Extract the [X, Y] coordinate from the center of the cell holding the provided text.  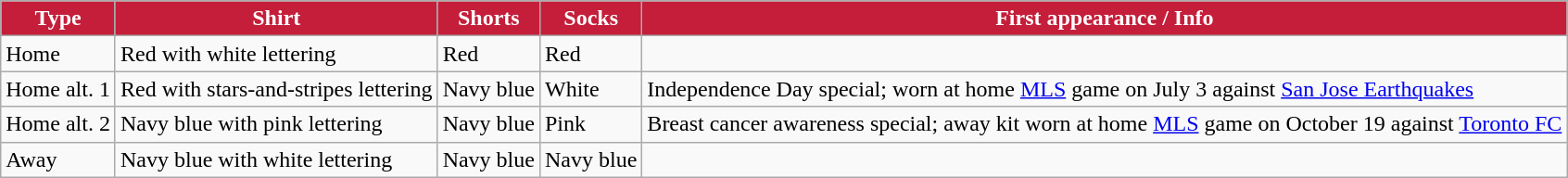
White [590, 89]
Breast cancer awareness special; away kit worn at home MLS game on October 19 against Toronto FC [1105, 124]
Navy blue with white lettering [276, 159]
Navy blue with pink lettering [276, 124]
Pink [590, 124]
Home alt. 1 [58, 89]
Shirt [276, 19]
Red with white lettering [276, 54]
Type [58, 19]
Shorts [488, 19]
Away [58, 159]
Home [58, 54]
First appearance / Info [1105, 19]
Independence Day special; worn at home MLS game on July 3 against San Jose Earthquakes [1105, 89]
Red with stars-and-stripes lettering [276, 89]
Socks [590, 19]
Home alt. 2 [58, 124]
